Output the (X, Y) coordinate of the center of the cell containing the given text.  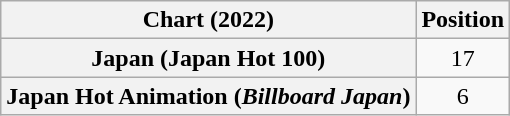
17 (463, 58)
Position (463, 20)
Chart (2022) (208, 20)
Japan (Japan Hot 100) (208, 58)
6 (463, 96)
Japan Hot Animation (Billboard Japan) (208, 96)
